For the text-containing cell, return its midpoint in [X, Y] coordinate format. 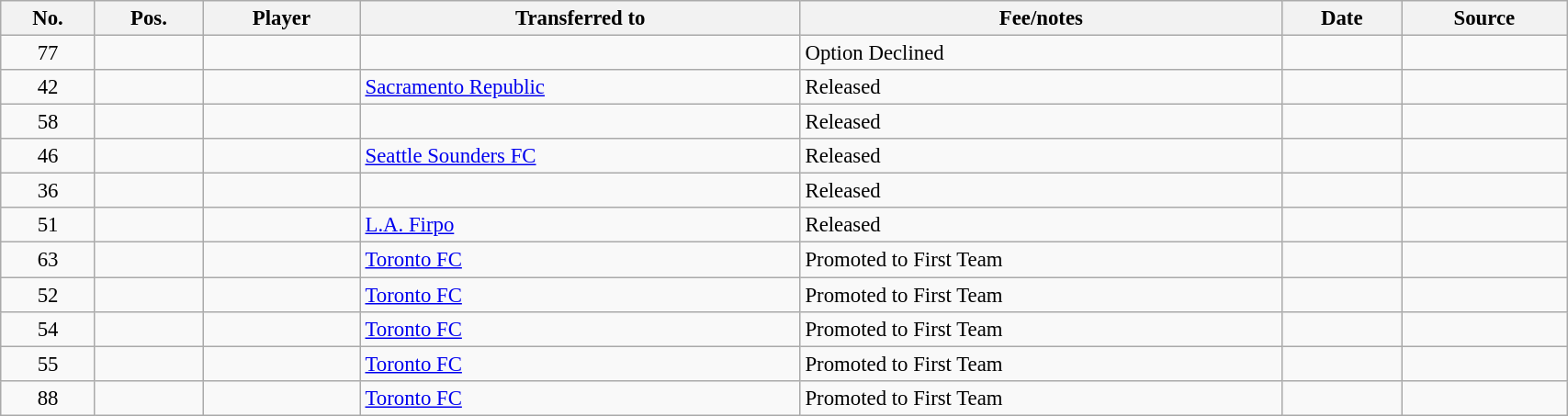
77 [48, 53]
Transferred to [581, 18]
51 [48, 225]
L.A. Firpo [581, 225]
Seattle Sounders FC [581, 156]
42 [48, 87]
58 [48, 122]
Option Declined [1041, 53]
No. [48, 18]
Source [1484, 18]
52 [48, 295]
36 [48, 191]
Fee/notes [1041, 18]
88 [48, 398]
Date [1342, 18]
54 [48, 329]
63 [48, 260]
46 [48, 156]
Sacramento Republic [581, 87]
Pos. [149, 18]
Player [282, 18]
55 [48, 364]
